For the text-containing cell, return its midpoint in (X, Y) coordinate format. 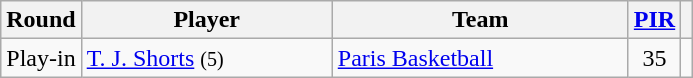
Play-in (41, 58)
PIR (654, 20)
Paris Basketball (480, 58)
Round (41, 20)
Player (206, 20)
Team (480, 20)
35 (654, 58)
T. J. Shorts (5) (206, 58)
